Extract the (x, y) coordinate from the center of the cell holding the provided text.  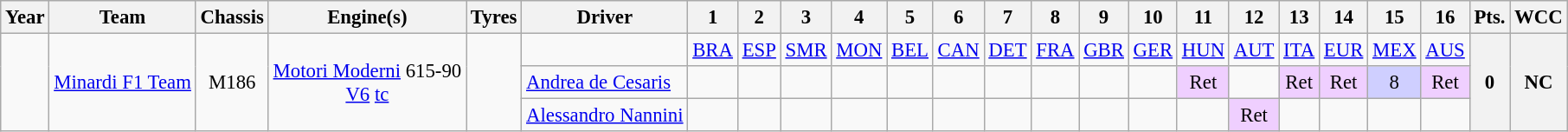
HUN (1203, 50)
6 (959, 17)
FRA (1056, 50)
Alessandro Nannini (605, 115)
1 (713, 17)
AUT (1253, 50)
16 (1445, 17)
4 (859, 17)
SMR (806, 50)
14 (1344, 17)
0 (1490, 83)
Year (25, 17)
NC (1539, 83)
MON (859, 50)
MEX (1395, 50)
7 (1007, 17)
BEL (910, 50)
3 (806, 17)
Team (123, 17)
GER (1153, 50)
Tyres (494, 17)
Pts. (1490, 17)
9 (1104, 17)
2 (759, 17)
Minardi F1 Team (123, 83)
ESP (759, 50)
GBR (1104, 50)
Andrea de Cesaris (605, 82)
ITA (1300, 50)
M186 (232, 83)
15 (1395, 17)
5 (910, 17)
10 (1153, 17)
Driver (605, 17)
12 (1253, 17)
CAN (959, 50)
Engine(s) (367, 17)
DET (1007, 50)
EUR (1344, 50)
Motori Moderni 615-90V6 tc (367, 83)
BRA (713, 50)
11 (1203, 17)
AUS (1445, 50)
Chassis (232, 17)
13 (1300, 17)
WCC (1539, 17)
